Extract the (X, Y) coordinate from the center of the cell holding the provided text.  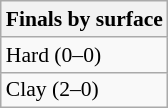
Hard (0–0) (84, 55)
Clay (2–0) (84, 90)
Finals by surface (84, 19)
